Return [X, Y] of the center of cell containing provided text 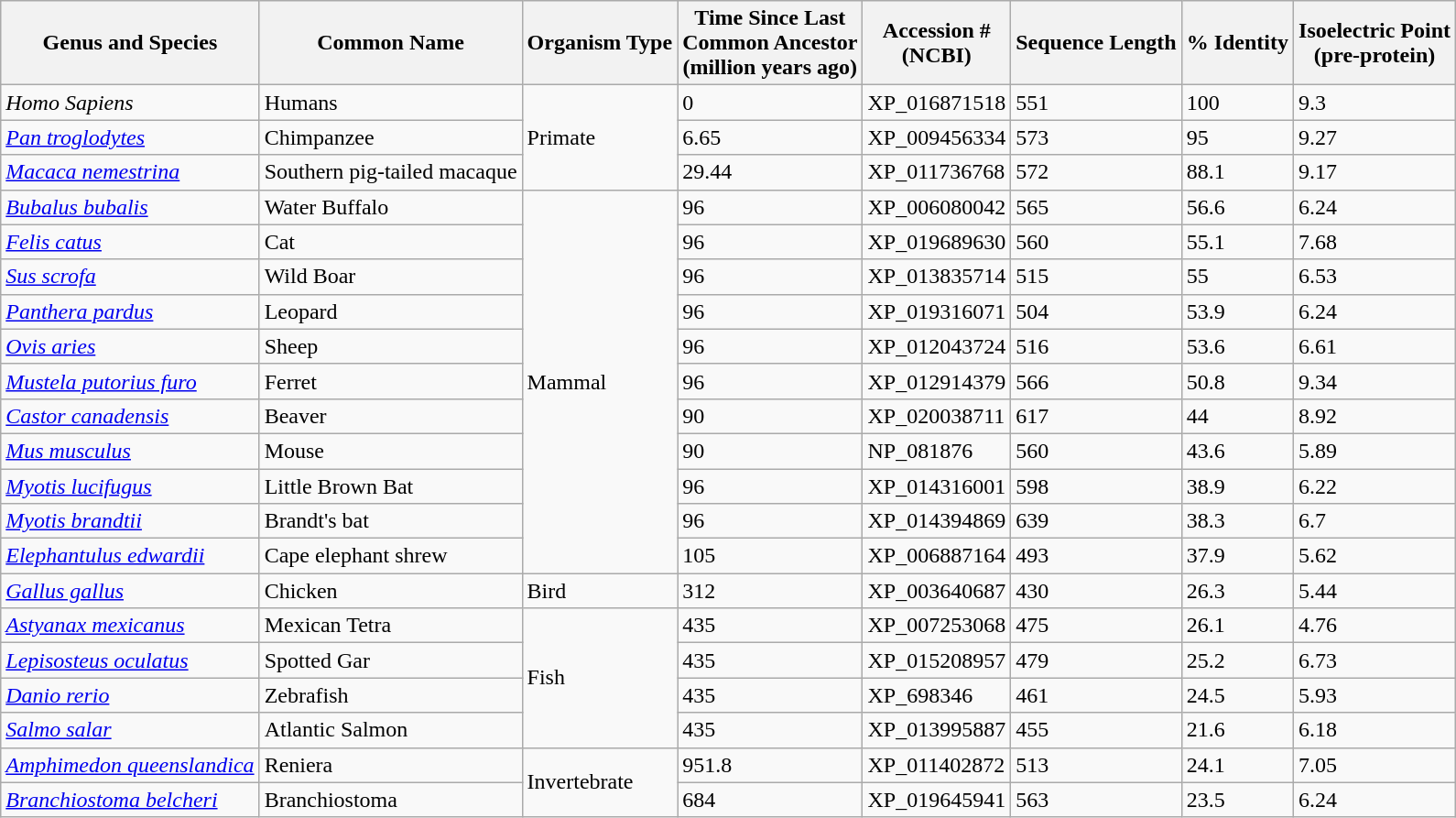
Macaca nemestrina [130, 172]
Southern pig-tailed macaque [390, 172]
43.6 [1237, 451]
430 [1096, 591]
Myotis lucifugus [130, 486]
Beaver [390, 416]
455 [1096, 730]
5.44 [1375, 591]
105 [770, 556]
XP_016871518 [937, 103]
26.3 [1237, 591]
XP_012043724 [937, 346]
Spotted Gar [390, 660]
Homo Sapiens [130, 103]
6.7 [1375, 521]
38.3 [1237, 521]
Amphimedon queenslandica [130, 765]
Mouse [390, 451]
Invertebrate [600, 782]
598 [1096, 486]
5.62 [1375, 556]
XP_009456334 [937, 137]
Branchiostoma belcheri [130, 800]
951.8 [770, 765]
Zebrafish [390, 695]
639 [1096, 521]
XP_007253068 [937, 626]
Chicken [390, 591]
Time Since LastCommon Ancestor(million years ago) [770, 43]
Common Name [390, 43]
XP_014394869 [937, 521]
8.92 [1375, 416]
53.9 [1237, 311]
53.6 [1237, 346]
Primate [600, 137]
24.5 [1237, 695]
XP_012914379 [937, 381]
4.76 [1375, 626]
38.9 [1237, 486]
Panthera pardus [130, 311]
24.1 [1237, 765]
37.9 [1237, 556]
7.68 [1375, 242]
5.89 [1375, 451]
Ovis aries [130, 346]
21.6 [1237, 730]
Cape elephant shrew [390, 556]
Mus musculus [130, 451]
516 [1096, 346]
26.1 [1237, 626]
6.53 [1375, 277]
7.05 [1375, 765]
563 [1096, 800]
Fish [600, 678]
XP_019645941 [937, 800]
Isoelectric Point(pre-protein) [1375, 43]
Atlantic Salmon [390, 730]
NP_081876 [937, 451]
9.27 [1375, 137]
XP_019316071 [937, 311]
461 [1096, 695]
Danio rerio [130, 695]
XP_019689630 [937, 242]
29.44 [770, 172]
Salmo salar [130, 730]
5.93 [1375, 695]
Gallus gallus [130, 591]
475 [1096, 626]
Little Brown Bat [390, 486]
Genus and Species [130, 43]
Leopard [390, 311]
23.5 [1237, 800]
6.22 [1375, 486]
Felis catus [130, 242]
XP_011736768 [937, 172]
% Identity [1237, 43]
566 [1096, 381]
55.1 [1237, 242]
Water Buffalo [390, 207]
Organism Type [600, 43]
Sus scrofa [130, 277]
XP_020038711 [937, 416]
Pan troglodytes [130, 137]
44 [1237, 416]
Brandt's bat [390, 521]
88.1 [1237, 172]
100 [1237, 103]
6.73 [1375, 660]
504 [1096, 311]
Lepisosteus oculatus [130, 660]
55 [1237, 277]
Sequence Length [1096, 43]
573 [1096, 137]
9.3 [1375, 103]
Mammal [600, 381]
Reniera [390, 765]
Castor canadensis [130, 416]
Mexican Tetra [390, 626]
XP_013995887 [937, 730]
617 [1096, 416]
Bird [600, 591]
513 [1096, 765]
Bubalus bubalis [130, 207]
572 [1096, 172]
XP_013835714 [937, 277]
XP_014316001 [937, 486]
Wild Boar [390, 277]
Humans [390, 103]
XP_006080042 [937, 207]
493 [1096, 556]
Mustela putorius furo [130, 381]
6.65 [770, 137]
Astyanax mexicanus [130, 626]
25.2 [1237, 660]
XP_006887164 [937, 556]
312 [770, 591]
Accession #(NCBI) [937, 43]
XP_015208957 [937, 660]
515 [1096, 277]
9.17 [1375, 172]
0 [770, 103]
6.18 [1375, 730]
XP_003640687 [937, 591]
Elephantulus edwardii [130, 556]
6.61 [1375, 346]
XP_011402872 [937, 765]
56.6 [1237, 207]
Chimpanzee [390, 137]
50.8 [1237, 381]
551 [1096, 103]
684 [770, 800]
Sheep [390, 346]
565 [1096, 207]
Ferret [390, 381]
Cat [390, 242]
479 [1096, 660]
Myotis brandtii [130, 521]
95 [1237, 137]
Branchiostoma [390, 800]
XP_698346 [937, 695]
9.34 [1375, 381]
